Output the [X, Y] coordinate of the center of the cell containing the given text.  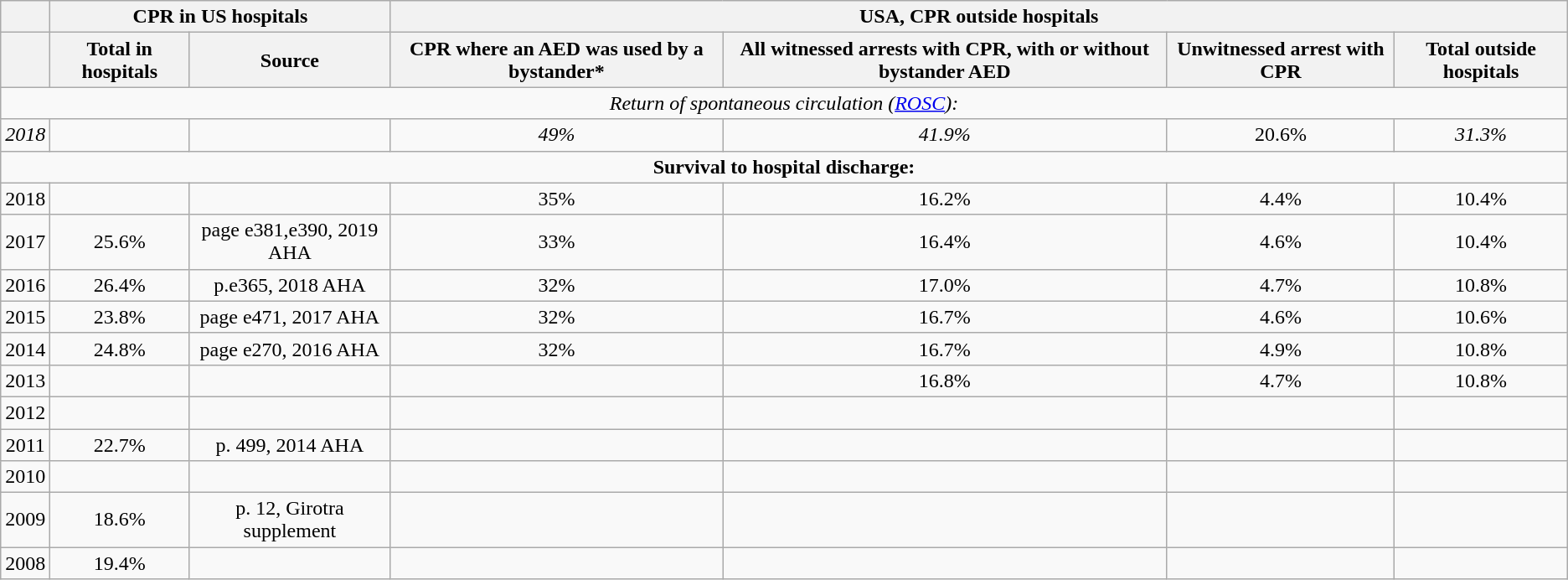
10.6% [1481, 317]
page e381,e390, 2019 AHA [290, 241]
2014 [25, 349]
33% [556, 241]
4.9% [1281, 349]
p.e365, 2018 AHA [290, 285]
2008 [25, 563]
35% [556, 199]
19.4% [120, 563]
All witnessed arrests with CPR, with or without bystander AED [945, 60]
CPR where an AED was used by a bystander* [556, 60]
USA, CPR outside hospitals [978, 17]
24.8% [120, 349]
Survival to hospital discharge: [784, 167]
25.6% [120, 241]
2017 [25, 241]
page e270, 2016 AHA [290, 349]
16.2% [945, 199]
Unwitnessed arrest with CPR [1281, 60]
2015 [25, 317]
Return of spontaneous circulation (ROSC): [784, 103]
page e471, 2017 AHA [290, 317]
2010 [25, 477]
18.6% [120, 520]
2012 [25, 412]
26.4% [120, 285]
p. 12, Girotra supplement [290, 520]
22.7% [120, 445]
CPR in US hospitals [220, 17]
41.9% [945, 135]
17.0% [945, 285]
16.4% [945, 241]
p. 499, 2014 AHA [290, 445]
31.3% [1481, 135]
2013 [25, 381]
49% [556, 135]
20.6% [1281, 135]
4.4% [1281, 199]
23.8% [120, 317]
Source [290, 60]
2009 [25, 520]
2011 [25, 445]
Total outside hospitals [1481, 60]
2016 [25, 285]
16.8% [945, 381]
Total in hospitals [120, 60]
